For the text-containing cell, return its midpoint in [X, Y] coordinate format. 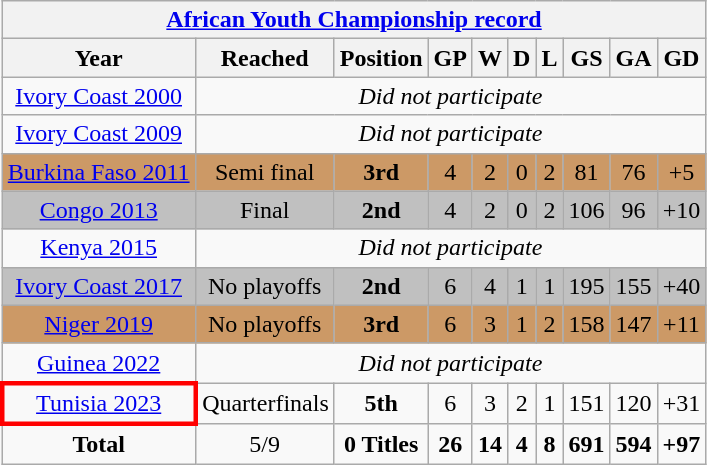
Total [98, 444]
26 [450, 444]
L [550, 58]
+97 [682, 444]
GD [682, 58]
Quarterfinals [264, 404]
Reached [264, 58]
594 [634, 444]
106 [586, 210]
+11 [682, 324]
Burkina Faso 2011 [98, 172]
Final [264, 210]
8 [550, 444]
Year [98, 58]
0 Titles [381, 444]
+5 [682, 172]
GA [634, 58]
D [521, 58]
691 [586, 444]
+40 [682, 286]
76 [634, 172]
120 [634, 404]
Semi final [264, 172]
Tunisia 2023 [98, 404]
Ivory Coast 2017 [98, 286]
14 [490, 444]
151 [586, 404]
Position [381, 58]
GP [450, 58]
GS [586, 58]
Congo 2013 [98, 210]
African Youth Championship record [354, 20]
96 [634, 210]
Guinea 2022 [98, 363]
W [490, 58]
147 [634, 324]
195 [586, 286]
Niger 2019 [98, 324]
Kenya 2015 [98, 248]
155 [634, 286]
5th [381, 404]
Ivory Coast 2000 [98, 96]
Ivory Coast 2009 [98, 134]
+31 [682, 404]
158 [586, 324]
5/9 [264, 444]
+10 [682, 210]
81 [586, 172]
